Pinpoint the cell where the given text exists, returning its (X, Y) midpoint coordinate. 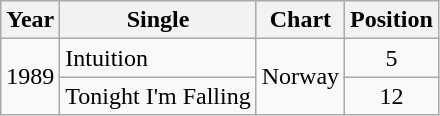
Year (30, 20)
Norway (300, 77)
1989 (30, 77)
Intuition (158, 58)
Tonight I'm Falling (158, 96)
Position (392, 20)
5 (392, 58)
12 (392, 96)
Single (158, 20)
Chart (300, 20)
